Return (X, Y) of the center of cell containing provided text 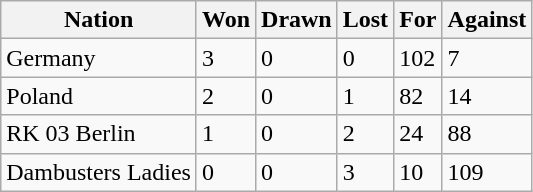
10 (418, 172)
Drawn (297, 20)
88 (487, 134)
RK 03 Berlin (99, 134)
Against (487, 20)
For (418, 20)
14 (487, 96)
Dambusters Ladies (99, 172)
Won (226, 20)
7 (487, 58)
Lost (365, 20)
24 (418, 134)
109 (487, 172)
102 (418, 58)
Poland (99, 96)
Germany (99, 58)
Nation (99, 20)
82 (418, 96)
